Output the [x, y] coordinate of the center of the cell containing the given text.  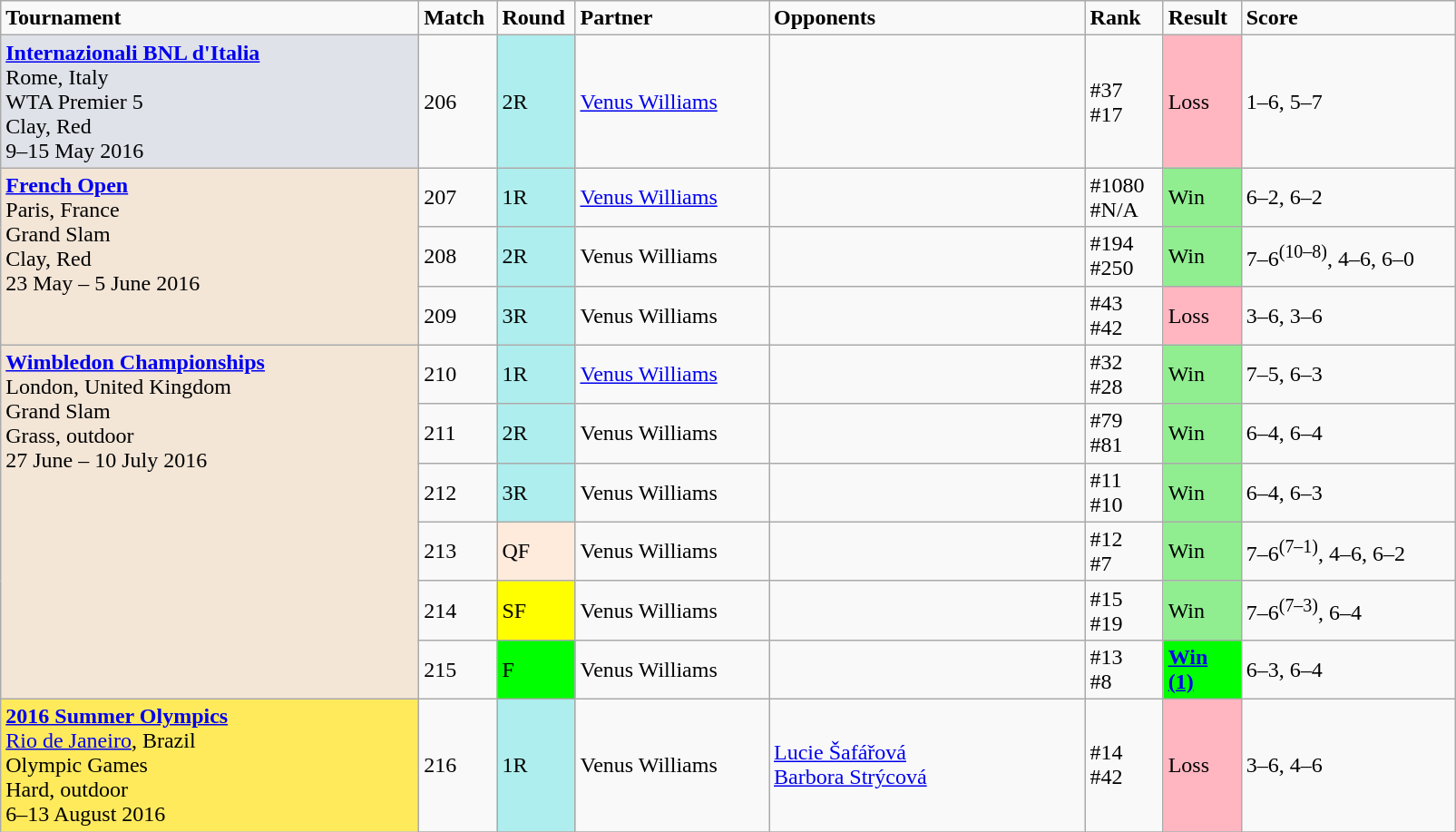
Internazionali BNL d'Italia Rome, Italy WTA Premier 5 Clay, Red 9–15 May 2016 [210, 102]
Rank [1124, 18]
Opponents [927, 18]
1–6, 5–7 [1348, 102]
6–2, 6–2 [1348, 198]
#13#8 [1124, 670]
3–6, 3–6 [1348, 316]
215 [458, 670]
SF [536, 610]
#14#42 [1124, 765]
QF [536, 552]
216 [458, 765]
Score [1348, 18]
211 [458, 434]
214 [458, 610]
Win (1) [1202, 670]
7–6(7–3), 6–4 [1348, 610]
#1080#N/A [1124, 198]
7–5, 6–3 [1348, 374]
7–6(7–1), 4–6, 6–2 [1348, 552]
F [536, 670]
#79#81 [1124, 434]
Match [458, 18]
206 [458, 102]
207 [458, 198]
Lucie Šafářová Barbora Strýcová [927, 765]
212 [458, 492]
Partner [672, 18]
#15#19 [1124, 610]
#194#250 [1124, 256]
Wimbledon Championships London, United KingdomGrand SlamGrass, outdoor27 June – 10 July 2016 [210, 522]
213 [458, 552]
209 [458, 316]
3–6, 4–6 [1348, 765]
2016 Summer Olympics Rio de Janeiro, BrazilOlympic GamesHard, outdoor6–13 August 2016 [210, 765]
6–3, 6–4 [1348, 670]
208 [458, 256]
#43#42 [1124, 316]
6–4, 6–3 [1348, 492]
#32#28 [1124, 374]
Result [1202, 18]
6–4, 6–4 [1348, 434]
210 [458, 374]
Round [536, 18]
#12#7 [1124, 552]
7–6(10–8), 4–6, 6–0 [1348, 256]
French Open Paris, France Grand Slam Clay, Red 23 May – 5 June 2016 [210, 256]
#37#17 [1124, 102]
#11#10 [1124, 492]
Tournament [210, 18]
